Pinpoint the cell where the given text exists, returning its (X, Y) midpoint coordinate. 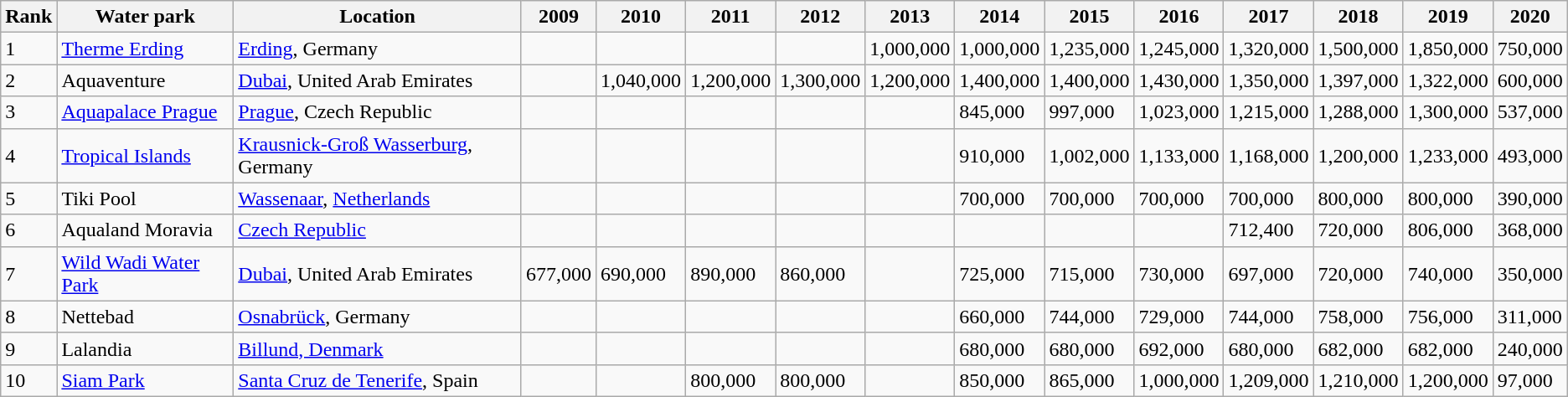
712,400 (1268, 230)
1,023,000 (1179, 112)
1,288,000 (1359, 112)
2011 (730, 17)
660,000 (1000, 317)
Aquaventure (146, 80)
1,850,000 (1447, 49)
Billund, Denmark (378, 348)
865,000 (1089, 380)
600,000 (1529, 80)
910,000 (1000, 156)
2012 (821, 17)
715,000 (1089, 273)
1,209,000 (1268, 380)
1,235,000 (1089, 49)
Aqualand Moravia (146, 230)
1,040,000 (642, 80)
2009 (558, 17)
850,000 (1000, 380)
9 (28, 348)
240,000 (1529, 348)
Location (378, 17)
1,133,000 (1179, 156)
1,215,000 (1268, 112)
692,000 (1179, 348)
1,002,000 (1089, 156)
1,430,000 (1179, 80)
758,000 (1359, 317)
2 (28, 80)
Czech Republic (378, 230)
Erding, Germany (378, 49)
2013 (910, 17)
311,000 (1529, 317)
Siam Park (146, 380)
Osnabrück, Germany (378, 317)
729,000 (1179, 317)
1,320,000 (1268, 49)
Prague, Czech Republic (378, 112)
1,168,000 (1268, 156)
806,000 (1447, 230)
Wild Wadi Water Park (146, 273)
10 (28, 380)
493,000 (1529, 156)
5 (28, 198)
2015 (1089, 17)
1,245,000 (1179, 49)
1,233,000 (1447, 156)
8 (28, 317)
Krausnick-Groß Wasserburg, Germany (378, 156)
Water park (146, 17)
2016 (1179, 17)
Nettebad (146, 317)
1 (28, 49)
Rank (28, 17)
97,000 (1529, 380)
730,000 (1179, 273)
Santa Cruz de Tenerife, Spain (378, 380)
997,000 (1089, 112)
1,350,000 (1268, 80)
750,000 (1529, 49)
2017 (1268, 17)
1,500,000 (1359, 49)
2014 (1000, 17)
890,000 (730, 273)
1,322,000 (1447, 80)
Wassenaar, Netherlands (378, 198)
740,000 (1447, 273)
756,000 (1447, 317)
Aquapalace Prague (146, 112)
2018 (1359, 17)
Tiki Pool (146, 198)
368,000 (1529, 230)
845,000 (1000, 112)
2010 (642, 17)
1,397,000 (1359, 80)
697,000 (1268, 273)
6 (28, 230)
390,000 (1529, 198)
537,000 (1529, 112)
Therme Erding (146, 49)
7 (28, 273)
4 (28, 156)
350,000 (1529, 273)
Tropical Islands (146, 156)
725,000 (1000, 273)
677,000 (558, 273)
690,000 (642, 273)
3 (28, 112)
860,000 (821, 273)
2019 (1447, 17)
1,210,000 (1359, 380)
2020 (1529, 17)
Lalandia (146, 348)
